Find where the given text appears and provide that cell's center as (X, Y) coordinate. 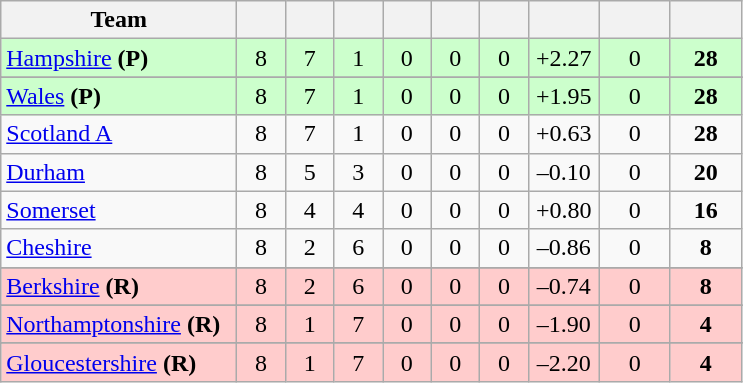
Northamptonshire (R) (119, 324)
–0.86 (564, 248)
16 (706, 210)
Scotland A (119, 134)
–2.20 (564, 362)
Cheshire (119, 248)
Somerset (119, 210)
Berkshire (R) (119, 286)
3 (358, 172)
Durham (119, 172)
Team (119, 20)
–0.10 (564, 172)
–0.74 (564, 286)
Hampshire (P) (119, 58)
20 (706, 172)
–1.90 (564, 324)
+2.27 (564, 58)
+0.80 (564, 210)
Gloucestershire (R) (119, 362)
+0.63 (564, 134)
Wales (P) (119, 96)
5 (310, 172)
+1.95 (564, 96)
